Provide the [X, Y] coordinate of the cell's center where the given text is located.  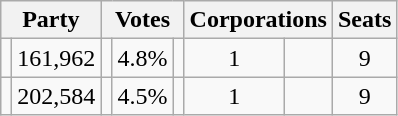
Party [51, 20]
4.8% [142, 58]
Corporations [258, 20]
4.5% [142, 96]
161,962 [56, 58]
Votes [142, 20]
202,584 [56, 96]
Seats [364, 20]
